Pinpoint the cell where the given text exists, returning its [X, Y] midpoint coordinate. 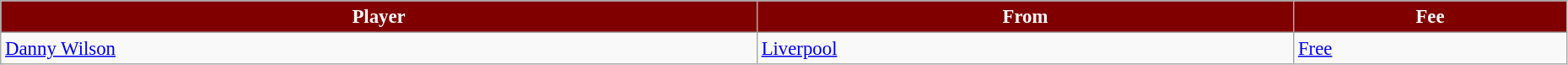
Fee [1431, 17]
Player [380, 17]
Danny Wilson [380, 49]
Free [1431, 49]
From [1025, 17]
Liverpool [1025, 49]
